Pinpoint the cell where the given text exists, returning its [x, y] midpoint coordinate. 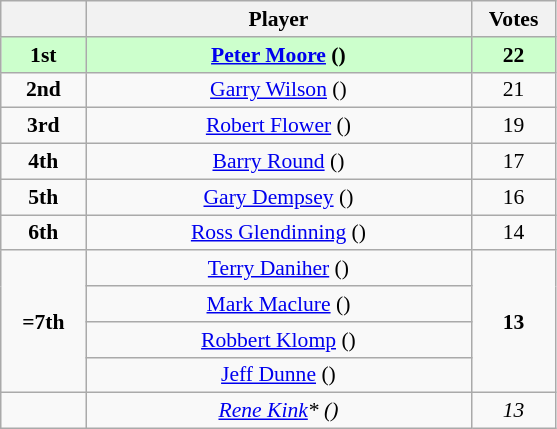
Rene Kink* () [278, 411]
Garry Wilson () [278, 90]
17 [514, 162]
19 [514, 126]
Votes [514, 19]
Robert Flower () [278, 126]
6th [44, 233]
=7th [44, 322]
Gary Dempsey () [278, 197]
2nd [44, 90]
Jeff Dunne () [278, 375]
3rd [44, 126]
Player [278, 19]
5th [44, 197]
21 [514, 90]
22 [514, 55]
16 [514, 197]
1st [44, 55]
Mark Maclure () [278, 304]
4th [44, 162]
Terry Daniher () [278, 269]
Ross Glendinning () [278, 233]
Peter Moore () [278, 55]
Barry Round () [278, 162]
Robbert Klomp () [278, 340]
14 [514, 233]
